Return the (X, Y) coordinate for the center point of the cell that contains the specified text.  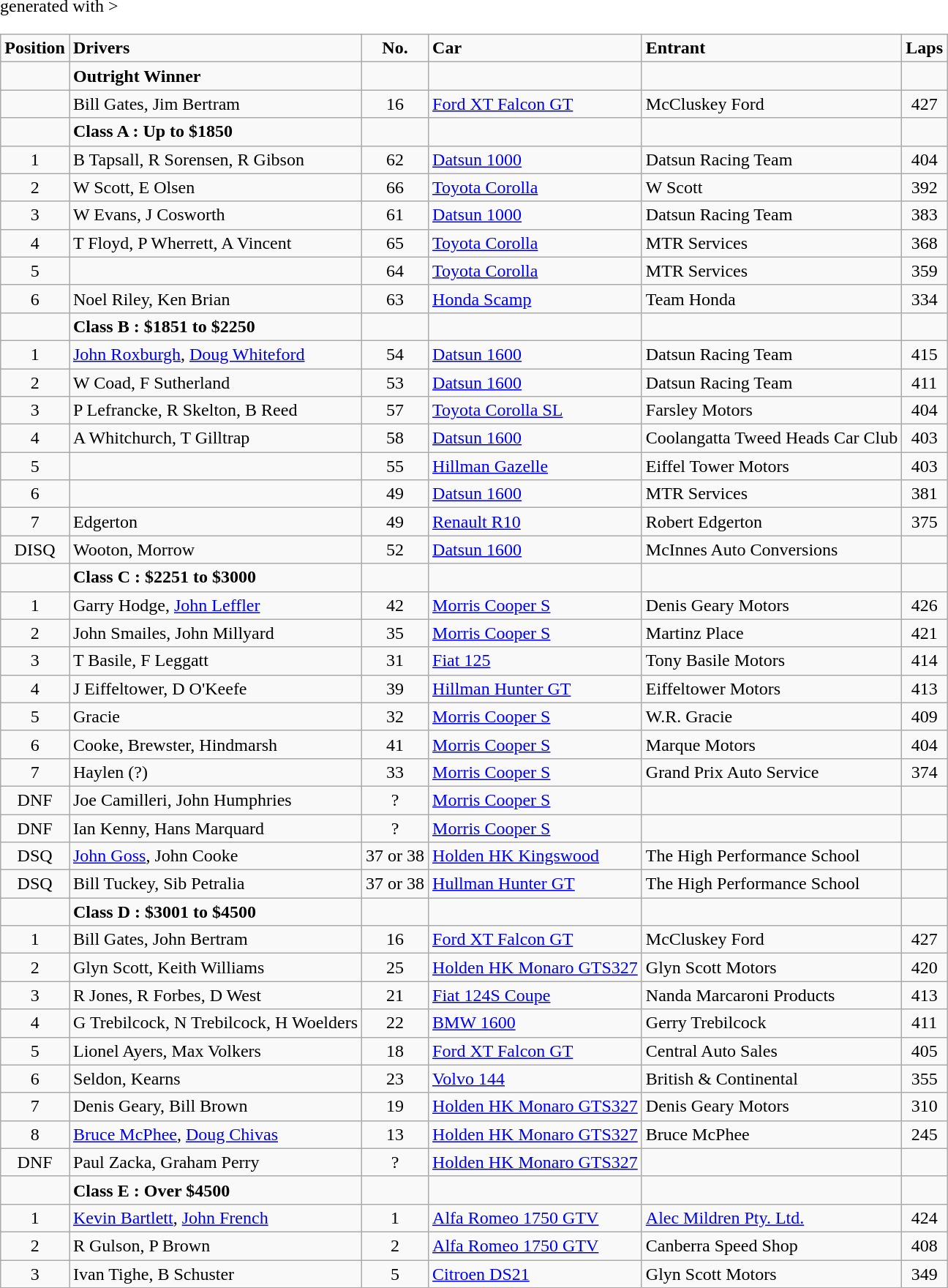
Haylen (?) (215, 772)
53 (395, 383)
Denis Geary, Bill Brown (215, 1107)
420 (925, 967)
65 (395, 243)
405 (925, 1051)
Drivers (215, 48)
Entrant (772, 48)
18 (395, 1051)
245 (925, 1134)
Bruce McPhee (772, 1134)
Citroen DS21 (535, 1274)
Canberra Speed Shop (772, 1246)
334 (925, 299)
381 (925, 494)
Kevin Bartlett, John French (215, 1218)
Laps (925, 48)
Glyn Scott, Keith Williams (215, 967)
41 (395, 744)
W Coad, F Sutherland (215, 383)
Fiat 124S Coupe (535, 995)
Outright Winner (215, 76)
426 (925, 605)
55 (395, 466)
Eiffeltower Motors (772, 689)
Holden HK Kingswood (535, 856)
Wooton, Morrow (215, 550)
Robert Edgerton (772, 522)
Noel Riley, Ken Brian (215, 299)
W Scott (772, 187)
Martinz Place (772, 633)
374 (925, 772)
Renault R10 (535, 522)
Bill Tuckey, Sib Petralia (215, 884)
Eiffel Tower Motors (772, 466)
57 (395, 411)
T Floyd, P Wherrett, A Vincent (215, 243)
Paul Zacka, Graham Perry (215, 1162)
63 (395, 299)
62 (395, 160)
64 (395, 271)
23 (395, 1079)
DISQ (35, 550)
42 (395, 605)
Alec Mildren Pty. Ltd. (772, 1218)
R Jones, R Forbes, D West (215, 995)
66 (395, 187)
375 (925, 522)
Grand Prix Auto Service (772, 772)
Gracie (215, 716)
John Roxburgh, Doug Whiteford (215, 354)
Class A : Up to $1850 (215, 132)
32 (395, 716)
409 (925, 716)
359 (925, 271)
8 (35, 1134)
Bill Gates, Jim Bertram (215, 104)
Marque Motors (772, 744)
368 (925, 243)
Class C : $2251 to $3000 (215, 577)
Toyota Corolla SL (535, 411)
Tony Basile Motors (772, 661)
35 (395, 633)
Garry Hodge, John Leffler (215, 605)
Lionel Ayers, Max Volkers (215, 1051)
Volvo 144 (535, 1079)
Cooke, Brewster, Hindmarsh (215, 744)
Car (535, 48)
P Lefrancke, R Skelton, B Reed (215, 411)
Class B : $1851 to $2250 (215, 326)
415 (925, 354)
BMW 1600 (535, 1023)
John Goss, John Cooke (215, 856)
61 (395, 215)
A Whitchurch, T Gilltrap (215, 438)
Position (35, 48)
25 (395, 967)
W Evans, J Cosworth (215, 215)
355 (925, 1079)
Honda Scamp (535, 299)
Class D : $3001 to $4500 (215, 912)
W.R. Gracie (772, 716)
Hillman Gazelle (535, 466)
Seldon, Kearns (215, 1079)
G Trebilcock, N Trebilcock, H Woelders (215, 1023)
Gerry Trebilcock (772, 1023)
414 (925, 661)
424 (925, 1218)
Ivan Tighe, B Schuster (215, 1274)
33 (395, 772)
349 (925, 1274)
Coolangatta Tweed Heads Car Club (772, 438)
Hullman Hunter GT (535, 884)
54 (395, 354)
McInnes Auto Conversions (772, 550)
T Basile, F Leggatt (215, 661)
22 (395, 1023)
Ian Kenny, Hans Marquard (215, 828)
421 (925, 633)
408 (925, 1246)
58 (395, 438)
J Eiffeltower, D O'Keefe (215, 689)
13 (395, 1134)
52 (395, 550)
19 (395, 1107)
39 (395, 689)
Team Honda (772, 299)
31 (395, 661)
Class E : Over $4500 (215, 1190)
Joe Camilleri, John Humphries (215, 800)
383 (925, 215)
Edgerton (215, 522)
British & Continental (772, 1079)
Nanda Marcaroni Products (772, 995)
No. (395, 48)
B Tapsall, R Sorensen, R Gibson (215, 160)
21 (395, 995)
Fiat 125 (535, 661)
Bruce McPhee, Doug Chivas (215, 1134)
John Smailes, John Millyard (215, 633)
R Gulson, P Brown (215, 1246)
310 (925, 1107)
Farsley Motors (772, 411)
Bill Gates, John Bertram (215, 940)
Central Auto Sales (772, 1051)
392 (925, 187)
W Scott, E Olsen (215, 187)
Hillman Hunter GT (535, 689)
